From the cell containing the given text, extract its center point as (X, Y) coordinate. 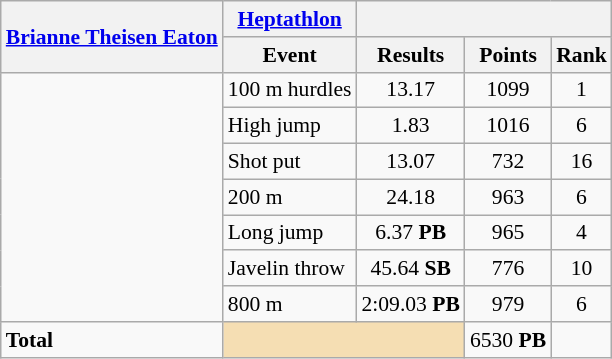
Event (290, 55)
1099 (508, 90)
10 (582, 269)
1 (582, 90)
100 m hurdles (290, 90)
Javelin throw (290, 269)
979 (508, 304)
16 (582, 162)
1.83 (410, 126)
200 m (290, 197)
1016 (508, 126)
2:09.03 PB (410, 304)
732 (508, 162)
Results (410, 55)
Brianne Theisen Eaton (112, 36)
24.18 (410, 197)
High jump (290, 126)
45.64 SB (410, 269)
Rank (582, 55)
776 (508, 269)
13.07 (410, 162)
800 m (290, 304)
Heptathlon (290, 19)
Total (112, 340)
6530 PB (508, 340)
965 (508, 233)
6.37 PB (410, 233)
4 (582, 233)
963 (508, 197)
13.17 (410, 90)
Shot put (290, 162)
Points (508, 55)
Long jump (290, 233)
